Identify which cell holds the provided text, then report its (x, y) central coordinate. 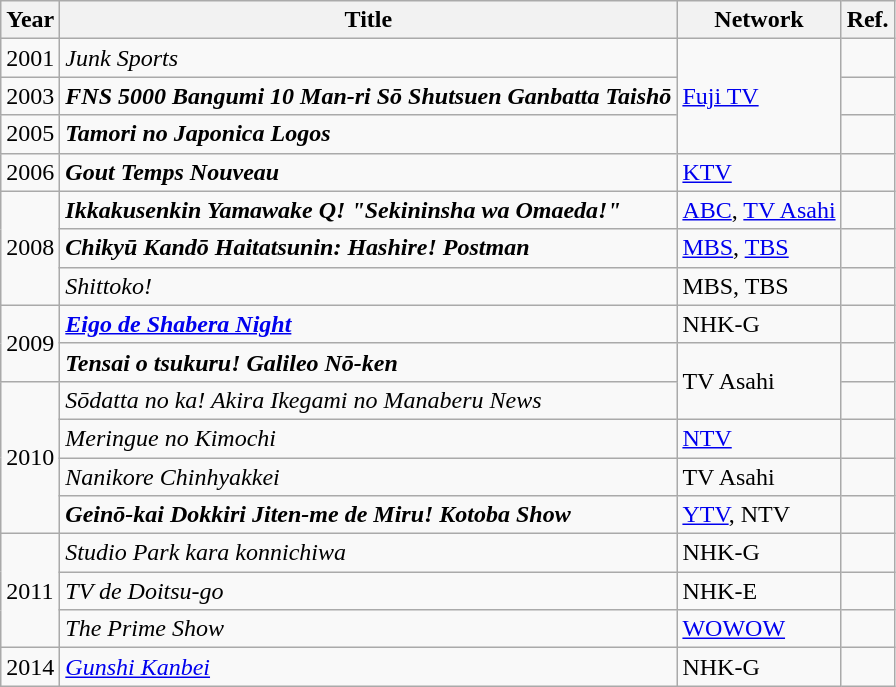
2005 (30, 134)
YTV, NTV (759, 515)
The Prime Show (368, 629)
Gunshi Kanbei (368, 667)
2003 (30, 96)
ABC, TV Asahi (759, 210)
Chikyū Kandō Haitatsunin: Hashire! Postman (368, 248)
Network (759, 20)
FNS 5000 Bangumi 10 Man-ri Sō Shutsuen Ganbatta Taishō (368, 96)
Ref. (868, 20)
Geinō-kai Dokkiri Jiten-me de Miru! Kotoba Show (368, 515)
Tamori no Japonica Logos (368, 134)
Meringue no Kimochi (368, 438)
Sōdatta no ka! Akira Ikegami no Manaberu News (368, 400)
Title (368, 20)
KTV (759, 172)
Nanikore Chinhyakkei (368, 477)
WOWOW (759, 629)
NHK-E (759, 591)
2011 (30, 591)
Tensai o tsukuru! Galileo Nō-ken (368, 362)
2010 (30, 457)
Eigo de Shabera Night (368, 324)
Junk Sports (368, 58)
Gout Temps Nouveau (368, 172)
Studio Park kara konnichiwa (368, 553)
TV de Doitsu-go (368, 591)
Shittoko! (368, 286)
Year (30, 20)
2008 (30, 248)
2006 (30, 172)
2014 (30, 667)
Ikkakusenkin Yamawake Q! "Sekininsha wa Omaeda!" (368, 210)
NTV (759, 438)
2009 (30, 343)
2001 (30, 58)
Fuji TV (759, 96)
